From the cell containing the given text, extract its center point as [X, Y] coordinate. 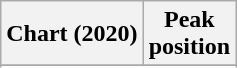
Chart (2020) [72, 34]
Peakposition [189, 34]
